Find where the given text appears and provide that cell's center as (X, Y) coordinate. 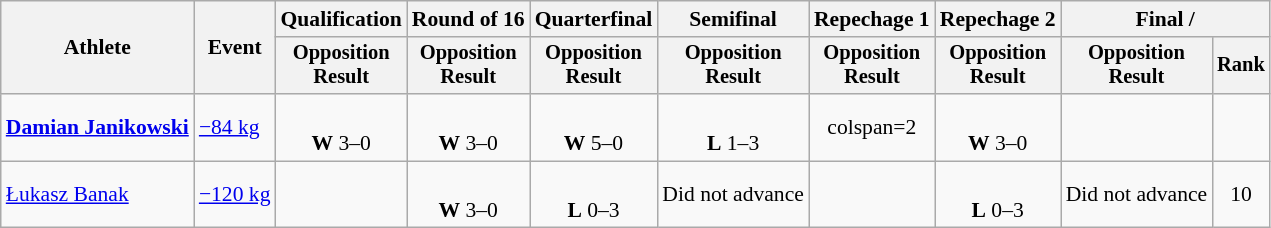
−120 kg (235, 194)
10 (1241, 194)
Łukasz Banak (98, 194)
Repechage 1 (872, 19)
Final / (1166, 19)
−84 kg (235, 128)
Rank (1241, 66)
Damian Janikowski (98, 128)
Qualification (342, 19)
L 1–3 (733, 128)
colspan=2 (872, 128)
Quarterfinal (594, 19)
Athlete (98, 48)
Repechage 2 (998, 19)
Round of 16 (468, 19)
W 5–0 (594, 128)
Semifinal (733, 19)
Event (235, 48)
